Pinpoint the cell where the given text exists, returning its [X, Y] midpoint coordinate. 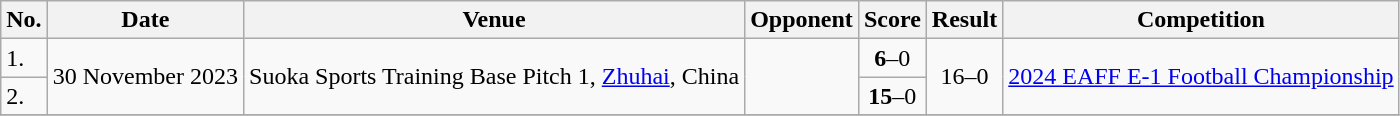
Result [964, 20]
Suoka Sports Training Base Pitch 1, Zhuhai, China [494, 77]
1. [24, 58]
Date [145, 20]
16–0 [964, 77]
Opponent [802, 20]
2024 EAFF E-1 Football Championship [1201, 77]
30 November 2023 [145, 77]
2. [24, 96]
Score [892, 20]
Venue [494, 20]
Competition [1201, 20]
15–0 [892, 96]
No. [24, 20]
6–0 [892, 58]
